Locate the cell with the specified text and output its (X, Y) center coordinate. 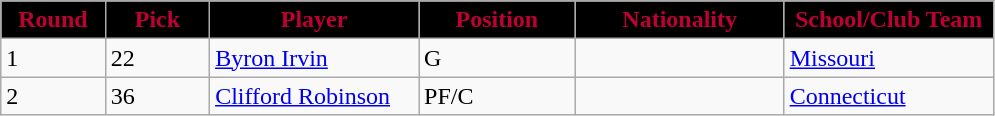
Pick (157, 20)
Player (314, 20)
School/Club Team (888, 20)
Position (498, 20)
36 (157, 96)
Missouri (888, 58)
22 (157, 58)
Round (53, 20)
PF/C (498, 96)
Connecticut (888, 96)
2 (53, 96)
Clifford Robinson (314, 96)
Nationality (680, 20)
G (498, 58)
1 (53, 58)
Byron Irvin (314, 58)
